Pinpoint the cell where the given text exists, returning its [x, y] midpoint coordinate. 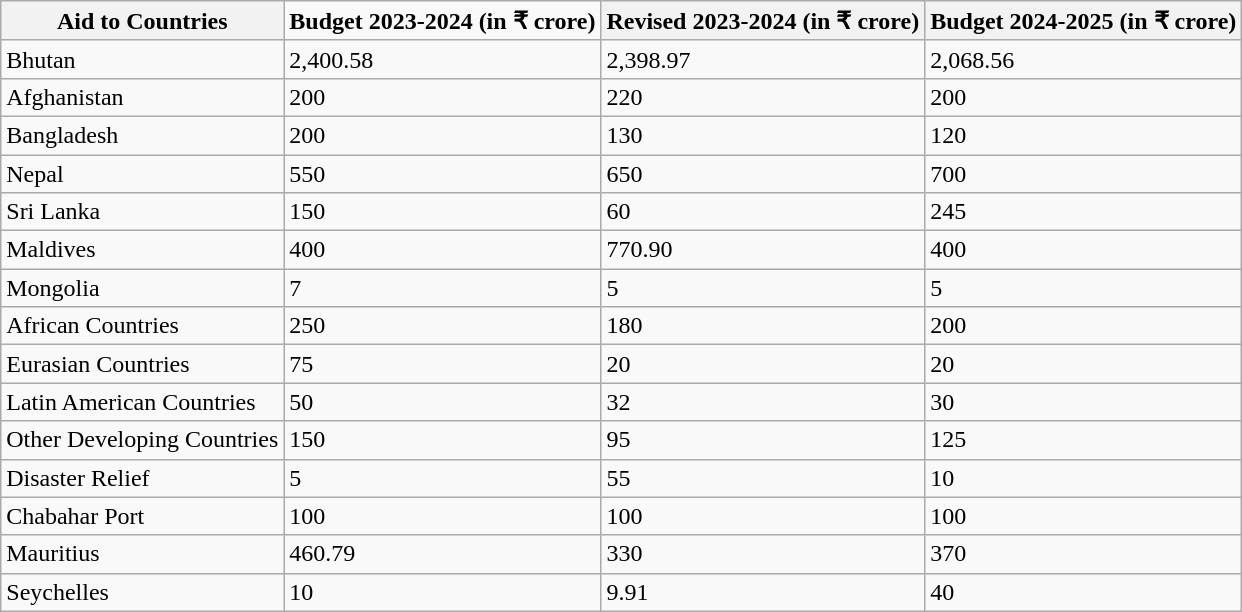
African Countries [142, 326]
55 [763, 478]
Budget 2024-2025 (in ₹ crore) [1084, 21]
Mauritius [142, 554]
Budget 2023-2024 (in ₹ crore) [442, 21]
700 [1084, 173]
650 [763, 173]
32 [763, 402]
220 [763, 97]
95 [763, 440]
Other Developing Countries [142, 440]
Mongolia [142, 288]
2,400.58 [442, 59]
50 [442, 402]
120 [1084, 135]
Disaster Relief [142, 478]
Latin American Countries [142, 402]
9.91 [763, 592]
2,068.56 [1084, 59]
Maldives [142, 250]
125 [1084, 440]
330 [763, 554]
60 [763, 212]
Eurasian Countries [142, 364]
460.79 [442, 554]
Aid to Countries [142, 21]
Bangladesh [142, 135]
245 [1084, 212]
40 [1084, 592]
550 [442, 173]
Sri Lanka [142, 212]
250 [442, 326]
30 [1084, 402]
Seychelles [142, 592]
Revised 2023-2024 (in ₹ crore) [763, 21]
770.90 [763, 250]
370 [1084, 554]
Chabahar Port [142, 516]
Bhutan [142, 59]
2,398.97 [763, 59]
7 [442, 288]
Afghanistan [142, 97]
130 [763, 135]
75 [442, 364]
Nepal [142, 173]
180 [763, 326]
